Locate the cell with the specified text and output its (X, Y) center coordinate. 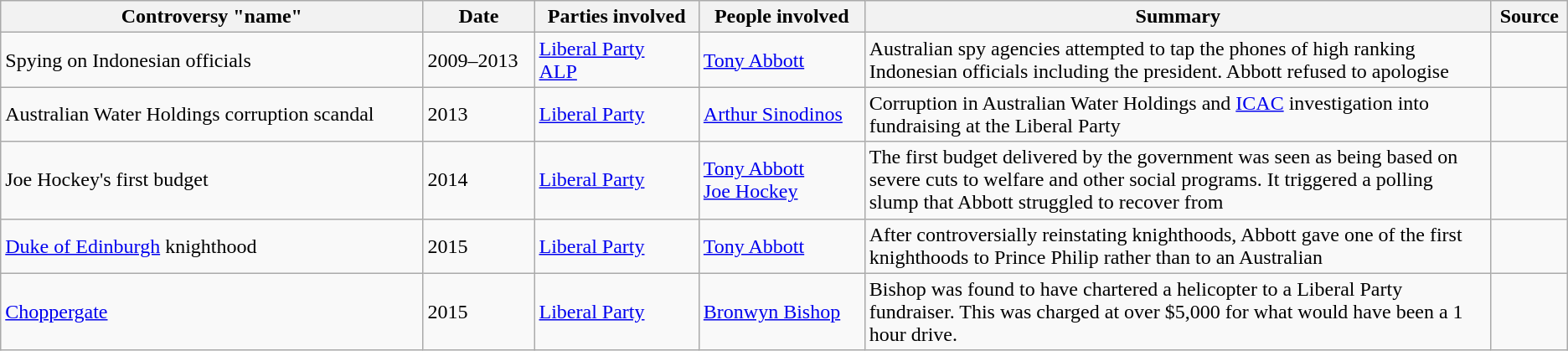
After controversially reinstating knighthoods, Abbott gave one of the first knighthoods to Prince Philip rather than to an Australian (1178, 246)
Parties involved (616, 17)
2013 (479, 114)
2014 (479, 180)
Joe Hockey's first budget (212, 180)
Controversy "name" (212, 17)
Duke of Edinburgh knighthood (212, 246)
Source (1529, 17)
Spying on Indonesian officials (212, 60)
Tony AbbottJoe Hockey (781, 180)
Date (479, 17)
Australian Water Holdings corruption scandal (212, 114)
Summary (1178, 17)
Corruption in Australian Water Holdings and ICAC investigation into fundraising at the Liberal Party (1178, 114)
Bronwyn Bishop (781, 312)
Choppergate (212, 312)
2009–2013 (479, 60)
Australian spy agencies attempted to tap the phones of high ranking Indonesian officials including the president. Abbott refused to apologise (1178, 60)
Liberal PartyALP (616, 60)
People involved (781, 17)
Arthur Sinodinos (781, 114)
